Search for the cell housing the specified text and yield its (X, Y) center coordinate. 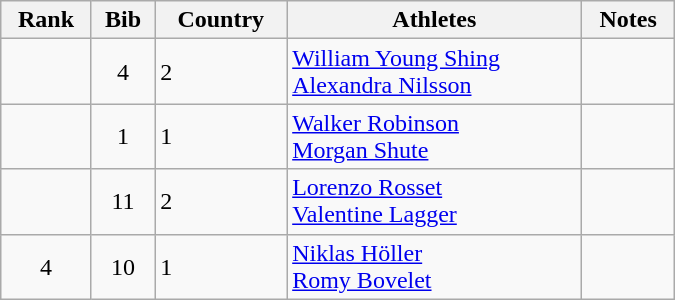
10 (123, 266)
Athletes (434, 20)
Lorenzo RossetValentine Lagger (434, 202)
11 (123, 202)
Bib (123, 20)
Rank (46, 20)
Walker RobinsonMorgan Shute (434, 136)
Niklas HöllerRomy Bovelet (434, 266)
Notes (628, 20)
William Young ShingAlexandra Nilsson (434, 72)
Country (221, 20)
